From the cell containing the given text, extract its center point as [x, y] coordinate. 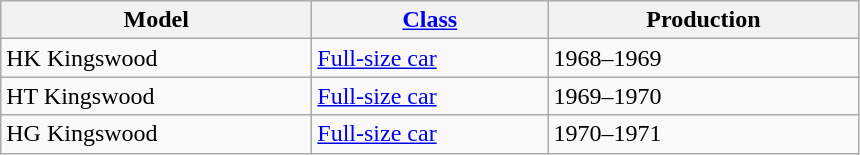
HG Kingswood [156, 134]
1970–1971 [704, 134]
Model [156, 20]
Production [704, 20]
Class [430, 20]
1968–1969 [704, 58]
HK Kingswood [156, 58]
1969–1970 [704, 96]
HT Kingswood [156, 96]
